From the cell containing the given text, extract its center point as (X, Y) coordinate. 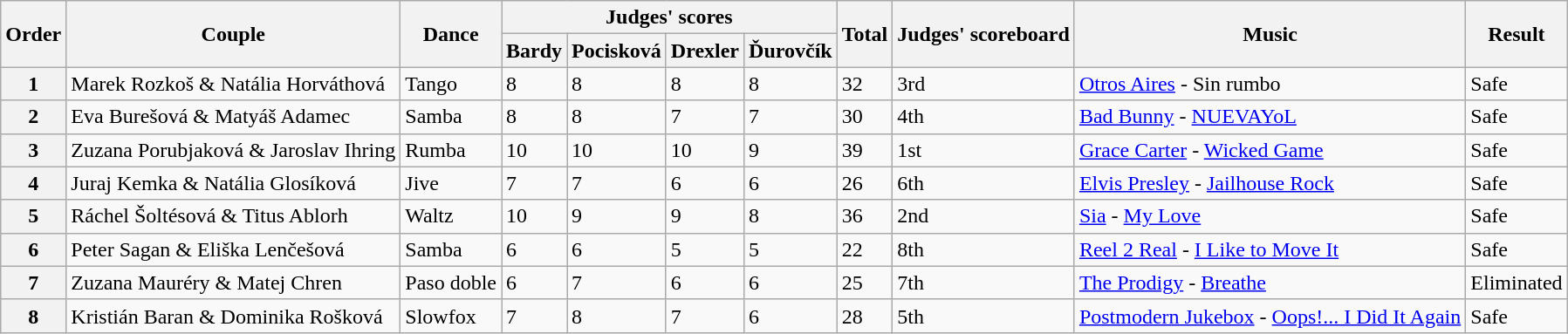
Rumba (451, 150)
Elvis Presley - Jailhouse Rock (1270, 183)
Grace Carter - Wicked Game (1270, 150)
26 (865, 183)
30 (865, 117)
Kristián Baran & Dominika Rošková (234, 316)
6th (984, 183)
The Prodigy - Breathe (1270, 283)
Zuzana Mauréry & Matej Chren (234, 283)
2 (33, 117)
Total (865, 34)
Juraj Kemka & Natália Glosíková (234, 183)
28 (865, 316)
Marek Rozkoš & Natália Horváthová (234, 84)
Waltz (451, 216)
39 (865, 150)
Tango (451, 84)
Music (1270, 34)
Judges' scores (668, 17)
Bardy (534, 51)
2nd (984, 216)
4th (984, 117)
Bad Bunny - NUEVAYoL (1270, 117)
Postmodern Jukebox - Oops!... I Did It Again (1270, 316)
Sia - My Love (1270, 216)
Eva Burešová & Matyáš Adamec (234, 117)
Judges' scoreboard (984, 34)
Eliminated (1517, 283)
22 (865, 249)
1st (984, 150)
Reel 2 Real - I Like to Move It (1270, 249)
Ráchel Šoltésová & Titus Ablorh (234, 216)
3rd (984, 84)
Slowfox (451, 316)
8th (984, 249)
7th (984, 283)
Result (1517, 34)
Jive (451, 183)
Dance (451, 34)
Zuzana Porubjaková & Jaroslav Ihring (234, 150)
Paso doble (451, 283)
Pocisková (617, 51)
3 (33, 150)
Peter Sagan & Eliška Lenčešová (234, 249)
Order (33, 34)
Ďurovčík (791, 51)
32 (865, 84)
4 (33, 183)
25 (865, 283)
Drexler (705, 51)
5th (984, 316)
Couple (234, 34)
36 (865, 216)
1 (33, 84)
Otros Aires - Sin rumbo (1270, 84)
